For the text-containing cell, return its midpoint in [x, y] coordinate format. 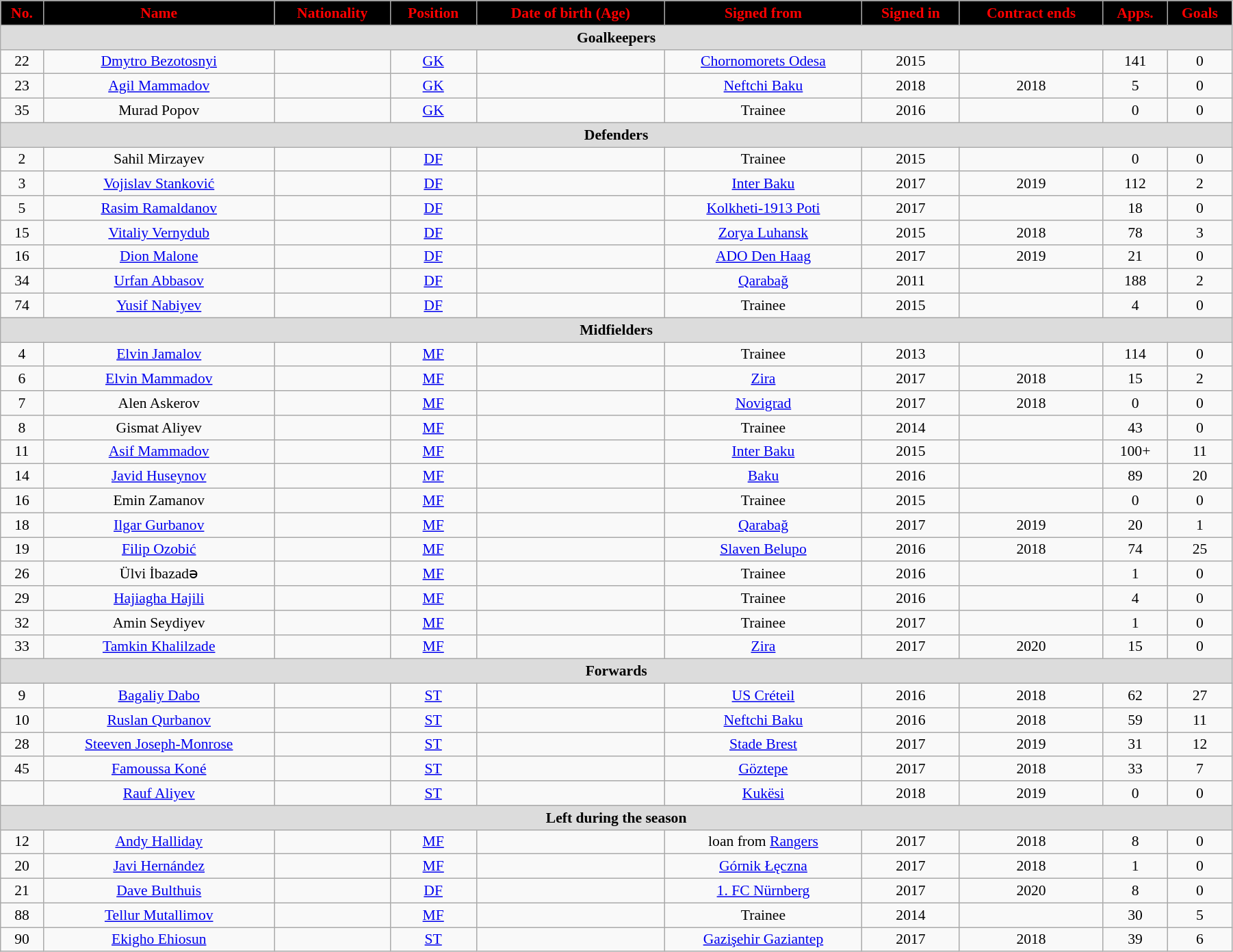
Amin Seydiyev [159, 623]
Novigrad [764, 403]
29 [22, 598]
No. [22, 13]
Agil Mammadov [159, 86]
Ruslan Qurbanov [159, 720]
26 [22, 574]
Dion Malone [159, 257]
35 [22, 111]
Kukësi [764, 793]
2013 [910, 355]
Signed from [764, 13]
27 [1199, 696]
Alen Askerov [159, 403]
Ekigho Ehiosun [159, 940]
1. FC Nürnberg [764, 891]
Sahil Mirzayev [159, 159]
14 [22, 476]
Stade Brest [764, 745]
Defenders [616, 135]
Elvin Mammadov [159, 379]
Zorya Luhansk [764, 233]
114 [1136, 355]
loan from Rangers [764, 842]
88 [22, 915]
90 [22, 940]
Murad Popov [159, 111]
28 [22, 745]
25 [1199, 550]
Hajiagha Hajili [159, 598]
2011 [910, 281]
Kolkheti-1913 Poti [764, 208]
45 [22, 769]
Position [433, 13]
Gismat Aliyev [159, 428]
Signed in [910, 13]
Name [159, 13]
Emin Zamanov [159, 501]
Filip Ozobić [159, 550]
Left during the season [616, 818]
Chornomorets Odesa [764, 62]
39 [1136, 940]
Göztepe [764, 769]
Rauf Aliyev [159, 793]
10 [22, 720]
Midfielders [616, 330]
Bagaliy Dabo [159, 696]
ADO Den Haag [764, 257]
Goalkeepers [616, 38]
Vitaliy Vernydub [159, 233]
Date of birth (Age) [571, 13]
Górnik Łęczna [764, 866]
Dave Bulthuis [159, 891]
Steeven Joseph-Monrose [159, 745]
89 [1136, 476]
Tellur Mutallimov [159, 915]
Baku [764, 476]
Javid Huseynov [159, 476]
Contract ends [1030, 13]
112 [1136, 184]
Andy Halliday [159, 842]
Nationality [333, 13]
Tamkin Khalilzade [159, 647]
32 [22, 623]
Apps. [1136, 13]
59 [1136, 720]
62 [1136, 696]
78 [1136, 233]
Vojislav Stanković [159, 184]
Javi Hernández [159, 866]
Rasim Ramaldanov [159, 208]
Yusif Nabiyev [159, 306]
Elvin Jamalov [159, 355]
100+ [1136, 452]
Ilgar Gurbanov [159, 525]
Famoussa Koné [159, 769]
9 [22, 696]
Urfan Abbasov [159, 281]
30 [1136, 915]
188 [1136, 281]
43 [1136, 428]
Goals [1199, 13]
23 [22, 86]
34 [22, 281]
Dmytro Bezotosnyi [159, 62]
31 [1136, 745]
Slaven Belupo [764, 550]
Forwards [616, 671]
Asif Mammadov [159, 452]
US Créteil [764, 696]
19 [22, 550]
22 [22, 62]
141 [1136, 62]
Gazişehir Gaziantep [764, 940]
Ülvi İbazadə [159, 574]
